Return [x, y] of the center of cell containing provided text 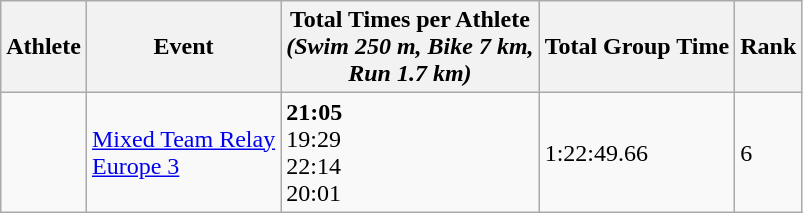
Athlete [44, 47]
6 [768, 152]
Mixed Team Relay Europe 3 [183, 152]
1:22:49.66 [637, 152]
Rank [768, 47]
Total Times per Athlete (Swim 250 m, Bike 7 km, Run 1.7 km) [410, 47]
Total Group Time [637, 47]
Event [183, 47]
21:0519:2922:1420:01 [410, 152]
